Return the (x, y) coordinate for the center point of the cell that contains the specified text.  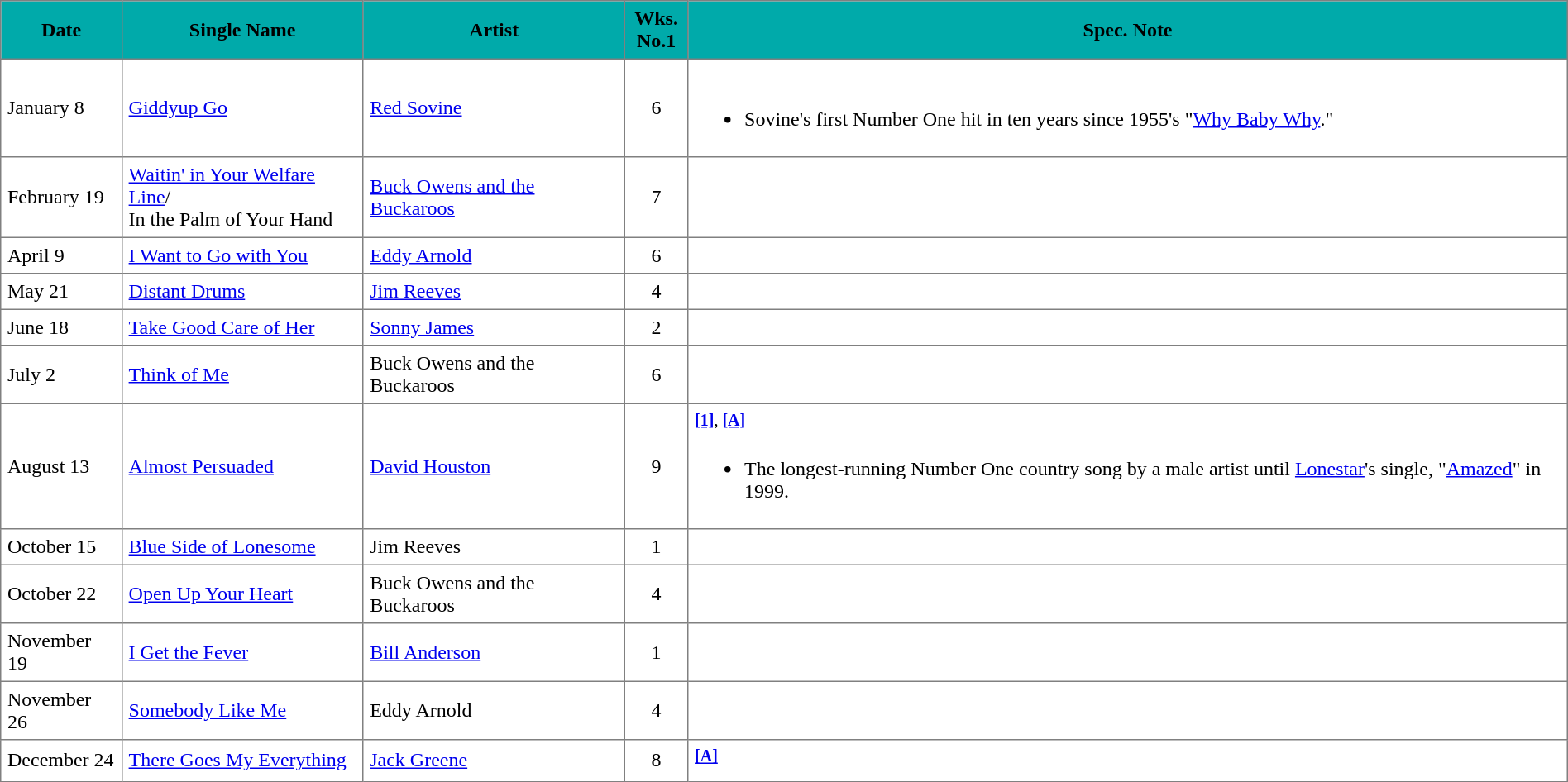
November 26 (61, 711)
Red Sovine (494, 107)
9 (656, 466)
Waitin' in Your Welfare Line/In the Palm of Your Hand (242, 198)
August 13 (61, 466)
Single Name (242, 30)
Spec. Note (1128, 30)
December 24 (61, 761)
2 (656, 327)
October 15 (61, 547)
October 22 (61, 594)
February 19 (61, 198)
July 2 (61, 374)
April 9 (61, 255)
Take Good Care of Her (242, 327)
November 19 (61, 652)
Artist (494, 30)
May 21 (61, 292)
I Get the Fever (242, 652)
Wks. No.1 (656, 30)
January 8 (61, 107)
June 18 (61, 327)
[1], [A]The longest-running Number One country song by a male artist until Lonestar's single, "Amazed" in 1999. (1128, 466)
Think of Me (242, 374)
7 (656, 198)
There Goes My Everything (242, 761)
I Want to Go with You (242, 255)
Distant Drums (242, 292)
Blue Side of Lonesome (242, 547)
Sonny James (494, 327)
Sovine's first Number One hit in ten years since 1955's "Why Baby Why." (1128, 107)
[A] (1128, 761)
8 (656, 761)
Giddyup Go (242, 107)
Somebody Like Me (242, 711)
Date (61, 30)
Bill Anderson (494, 652)
David Houston (494, 466)
Open Up Your Heart (242, 594)
Almost Persuaded (242, 466)
Jack Greene (494, 761)
